Locate the cell with the specified text and output its (x, y) center coordinate. 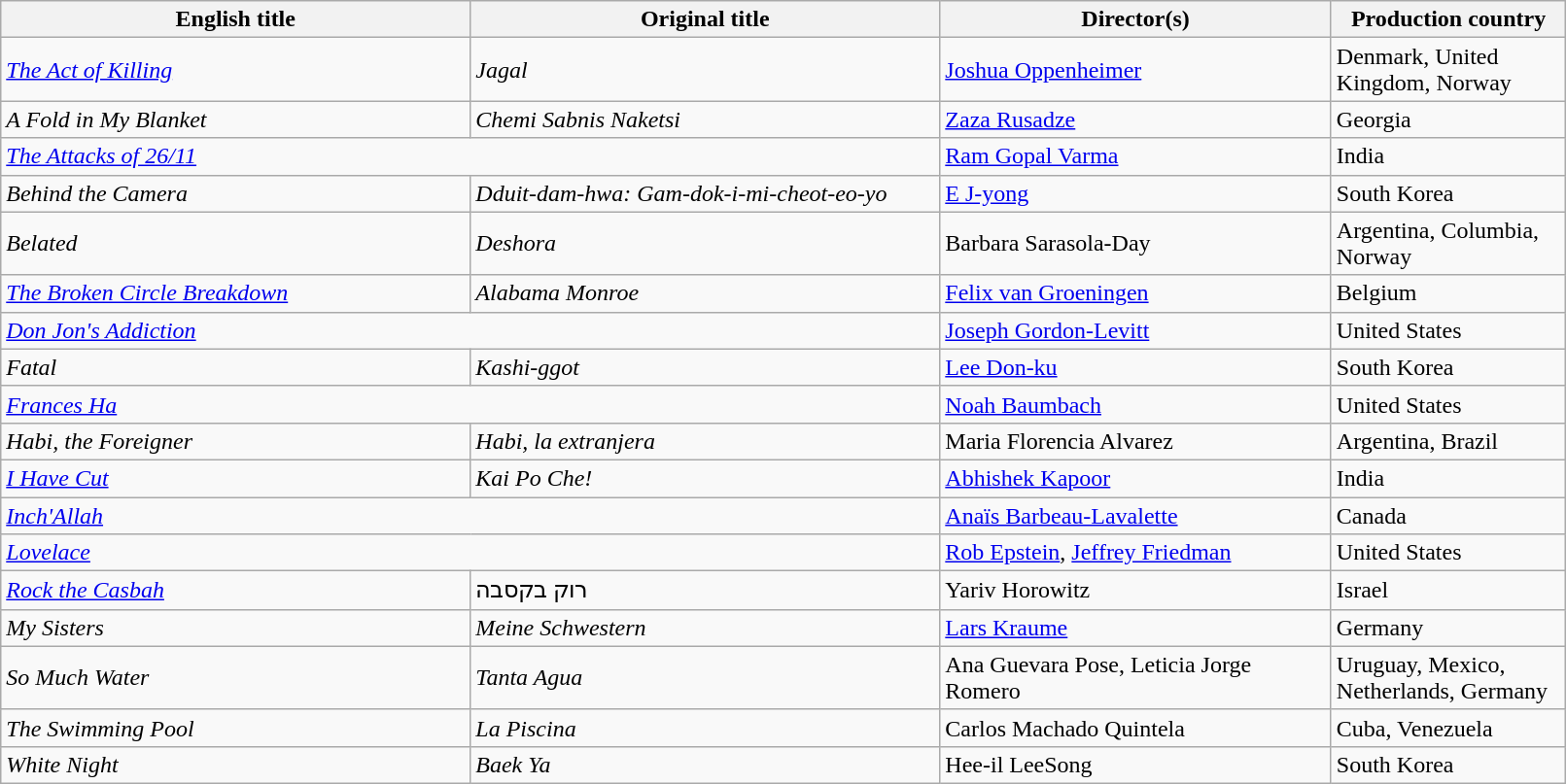
Ram Gopal Varma (1135, 156)
Meine Schwestern (706, 628)
Rob Epstein, Jeffrey Friedman (1135, 553)
A Fold in My Blanket (235, 119)
Lovelace (470, 553)
Frances Ha (470, 404)
Maria Florencia Alvarez (1135, 441)
Zaza Rusadze (1135, 119)
Felix van Groeningen (1135, 293)
Belgium (1448, 293)
Joshua Oppenheimer (1135, 70)
Chemi Sabnis Naketsi (706, 119)
Baek Ya (706, 765)
Alabama Monroe (706, 293)
The Swimming Pool (235, 728)
Inch'Allah (470, 516)
Cuba, Venezuela (1448, 728)
Rock the Casbah (235, 591)
Denmark, United Kingdom, Norway (1448, 70)
Argentina, Columbia, Norway (1448, 243)
La Piscina (706, 728)
Tanta Agua (706, 678)
My Sisters (235, 628)
רוק בקסבה (706, 591)
Yariv Horowitz (1135, 591)
Director(s) (1135, 19)
The Act of Killing (235, 70)
So Much Water (235, 678)
English title (235, 19)
Carlos Machado Quintela (1135, 728)
Ana Guevara Pose, Leticia Jorge Romero (1135, 678)
E J-yong (1135, 193)
Noah Baumbach (1135, 404)
Joseph Gordon-Levitt (1135, 330)
Barbara Sarasola-Day (1135, 243)
Behind the Camera (235, 193)
Israel (1448, 591)
The Broken Circle Breakdown (235, 293)
Habi, la extranjera (706, 441)
The Attacks of 26/11 (470, 156)
Original title (706, 19)
Lars Kraume (1135, 628)
Georgia (1448, 119)
Abhishek Kapoor (1135, 478)
Anaïs Barbeau-Lavalette (1135, 516)
Uruguay, Mexico, Netherlands, Germany (1448, 678)
Lee Don-ku (1135, 367)
Deshora (706, 243)
Kai Po Che! (706, 478)
Fatal (235, 367)
White Night (235, 765)
Jagal (706, 70)
Belated (235, 243)
Habi, the Foreigner (235, 441)
Dduit-dam-hwa: Gam-dok-i-mi-cheot-eo-yo (706, 193)
Kashi-ggot (706, 367)
Don Jon's Addiction (470, 330)
Hee-il LeeSong (1135, 765)
Argentina, Brazil (1448, 441)
Canada (1448, 516)
Production country (1448, 19)
Germany (1448, 628)
I Have Cut (235, 478)
